Pinpoint the cell where the given text exists, returning its (x, y) midpoint coordinate. 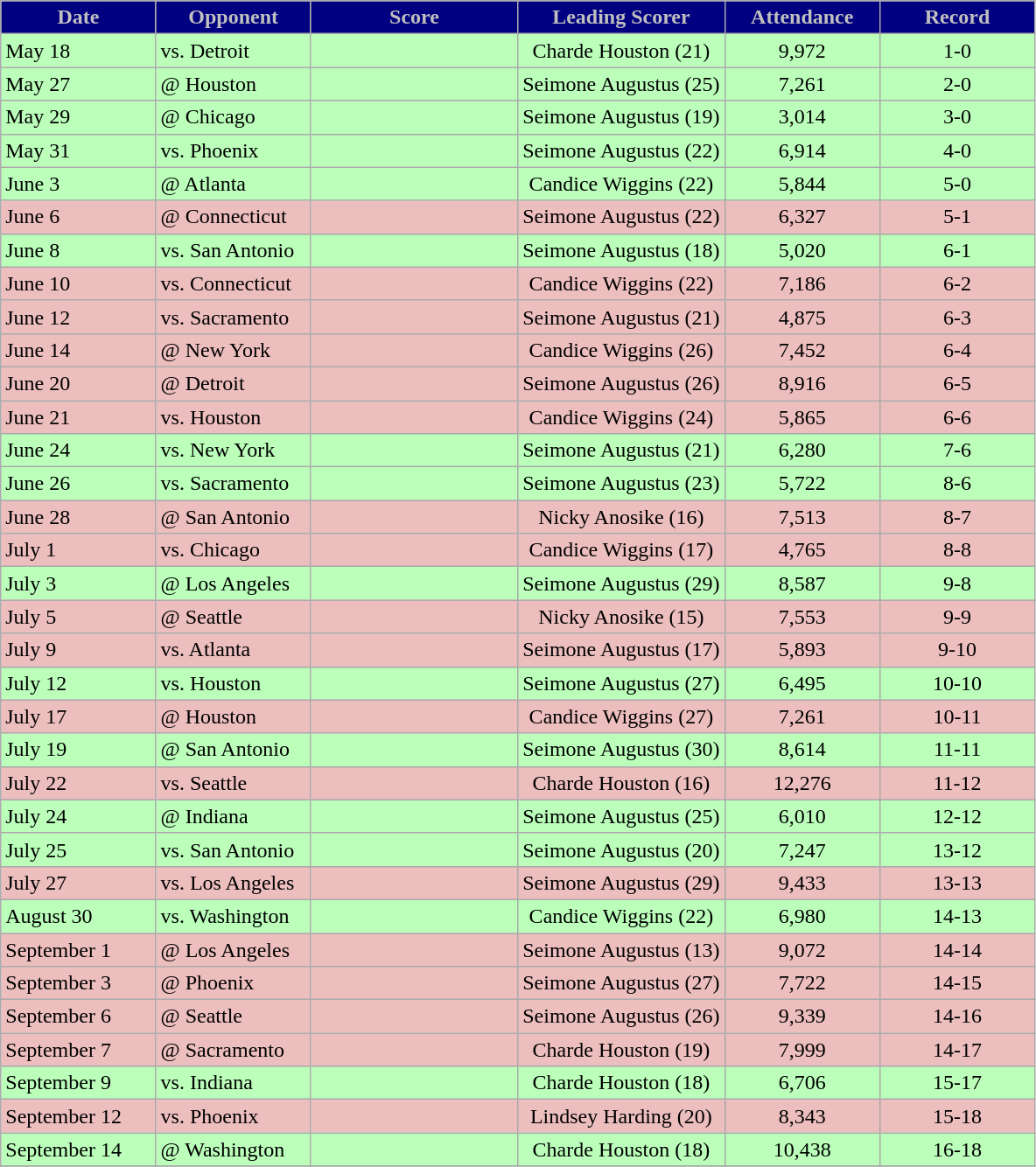
8,587 (801, 583)
June 24 (79, 451)
9-8 (957, 583)
June 28 (79, 517)
Record (957, 17)
September 1 (79, 949)
June 14 (79, 350)
9-9 (957, 617)
11-12 (957, 783)
June 21 (79, 417)
12-12 (957, 816)
11-11 (957, 750)
5,722 (801, 484)
10-10 (957, 683)
7,247 (801, 849)
6,280 (801, 451)
May 29 (79, 117)
July 5 (79, 617)
8-6 (957, 484)
vs. Chicago (233, 550)
8-7 (957, 517)
July 19 (79, 750)
May 18 (79, 51)
6,010 (801, 816)
6,327 (801, 217)
9,339 (801, 1017)
July 25 (79, 849)
7,186 (801, 283)
@ Atlanta (233, 184)
9,433 (801, 883)
Nicky Anosike (16) (621, 517)
June 8 (79, 250)
7,452 (801, 350)
14-17 (957, 1050)
7,722 (801, 983)
10-11 (957, 716)
14-16 (957, 1017)
5,020 (801, 250)
12,276 (801, 783)
6-1 (957, 250)
Candice Wiggins (27) (621, 716)
@ Chicago (233, 117)
5,844 (801, 184)
7,553 (801, 617)
3,014 (801, 117)
@ Sacramento (233, 1050)
14-14 (957, 949)
July 27 (79, 883)
5,893 (801, 650)
June 26 (79, 484)
5-1 (957, 217)
Candice Wiggins (17) (621, 550)
July 9 (79, 650)
July 17 (79, 716)
1-0 (957, 51)
vs. Washington (233, 916)
July 3 (79, 583)
14-13 (957, 916)
4-0 (957, 150)
June 12 (79, 317)
Lindsey Harding (20) (621, 1116)
Score (414, 17)
9-10 (957, 650)
Seimone Augustus (17) (621, 650)
6-4 (957, 350)
@ Indiana (233, 816)
July 12 (79, 683)
15-17 (957, 1083)
9,072 (801, 949)
August 30 (79, 916)
vs. Indiana (233, 1083)
@ Phoenix (233, 983)
6,706 (801, 1083)
Seimone Augustus (18) (621, 250)
4,875 (801, 317)
6-6 (957, 417)
July 1 (79, 550)
@ Connecticut (233, 217)
16-18 (957, 1150)
September 3 (79, 983)
Leading Scorer (621, 17)
7,999 (801, 1050)
June 20 (79, 383)
15-18 (957, 1116)
vs. Connecticut (233, 283)
vs. New York (233, 451)
July 22 (79, 783)
2-0 (957, 84)
13-12 (957, 849)
6-5 (957, 383)
Opponent (233, 17)
10,438 (801, 1150)
8,614 (801, 750)
September 6 (79, 1017)
7-6 (957, 451)
13-13 (957, 883)
4,765 (801, 550)
5-0 (957, 184)
Seimone Augustus (30) (621, 750)
6-2 (957, 283)
Candice Wiggins (26) (621, 350)
3-0 (957, 117)
@ Washington (233, 1150)
6-3 (957, 317)
Seimone Augustus (19) (621, 117)
May 31 (79, 150)
7,513 (801, 517)
@ New York (233, 350)
Charde Houston (16) (621, 783)
9,972 (801, 51)
Attendance (801, 17)
vs. Los Angeles (233, 883)
June 10 (79, 283)
May 27 (79, 84)
Candice Wiggins (24) (621, 417)
Nicky Anosike (15) (621, 617)
September 9 (79, 1083)
July 24 (79, 816)
Charde Houston (19) (621, 1050)
Charde Houston (21) (621, 51)
vs. Atlanta (233, 650)
14-15 (957, 983)
June 6 (79, 217)
Seimone Augustus (23) (621, 484)
6,495 (801, 683)
June 3 (79, 184)
8,916 (801, 383)
6,914 (801, 150)
6,980 (801, 916)
Seimone Augustus (13) (621, 949)
September 7 (79, 1050)
8-8 (957, 550)
September 12 (79, 1116)
vs. Detroit (233, 51)
@ Detroit (233, 383)
September 14 (79, 1150)
5,865 (801, 417)
vs. Seattle (233, 783)
8,343 (801, 1116)
Date (79, 17)
Seimone Augustus (20) (621, 849)
